Detect which cell encompasses the target text, then output its (x, y) center coordinate. 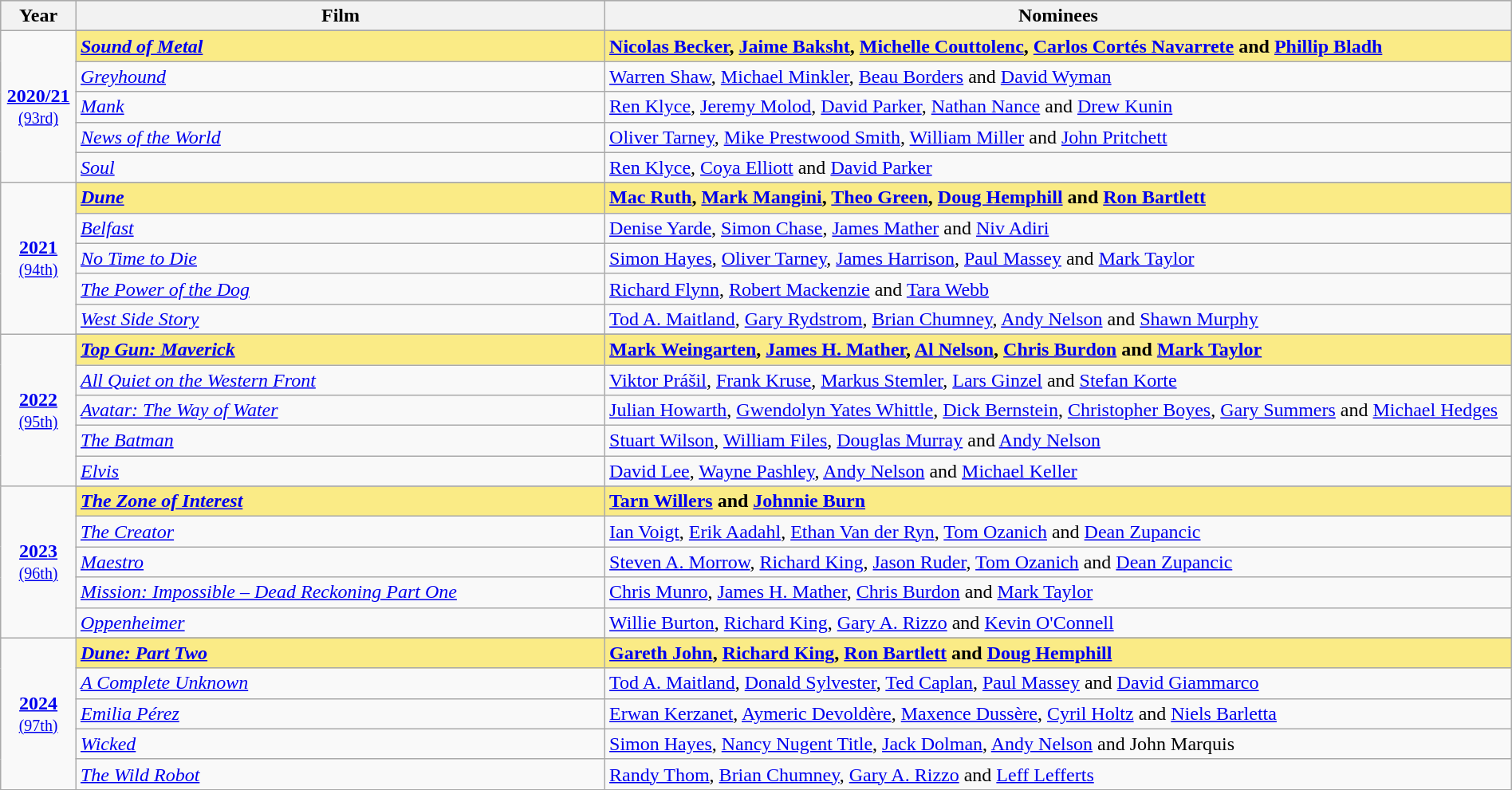
2020/21(93rd) (38, 107)
2022(95th) (38, 410)
Ren Klyce, Jeremy Molod, David Parker, Nathan Nance and Drew Kunin (1059, 107)
Ren Klyce, Coya Elliott and David Parker (1059, 167)
Gareth John, Richard King, Ron Bartlett and Doug Hemphill (1059, 653)
Chris Munro, James H. Mather, Chris Burdon and Mark Taylor (1059, 592)
Film (340, 16)
2023(96th) (38, 562)
Maestro (340, 562)
2024(97th) (38, 713)
Steven A. Morrow, Richard King, Jason Ruder, Tom Ozanich and Dean Zupancic (1059, 562)
Denise Yarde, Simon Chase, James Mather and Niv Adiri (1059, 228)
Tod A. Maitland, Gary Rydstrom, Brian Chumney, Andy Nelson and Shawn Murphy (1059, 319)
All Quiet on the Western Front (340, 380)
West Side Story (340, 319)
No Time to Die (340, 258)
Richard Flynn, Robert Mackenzie and Tara Webb (1059, 289)
Tod A. Maitland, Donald Sylvester, Ted Caplan, Paul Massey and David Giammarco (1059, 683)
Elvis (340, 471)
Tarn Willers and Johnnie Burn (1059, 501)
Dune: Part Two (340, 653)
Dune (340, 198)
Nicolas Becker, Jaime Baksht, Michelle Couttolenc, Carlos Cortés Navarrete and Phillip Bladh (1059, 46)
Stuart Wilson, William Files, Douglas Murray and Andy Nelson (1059, 441)
News of the World (340, 137)
Greyhound (340, 77)
Mission: Impossible – Dead Reckoning Part One (340, 592)
Simon Hayes, Oliver Tarney, James Harrison, Paul Massey and Mark Taylor (1059, 258)
The Zone of Interest (340, 501)
David Lee, Wayne Pashley, Andy Nelson and Michael Keller (1059, 471)
Warren Shaw, Michael Minkler, Beau Borders and David Wyman (1059, 77)
Emilia Pérez (340, 713)
Viktor Prášil, Frank Kruse, Markus Stemler, Lars Ginzel and Stefan Korte (1059, 380)
Nominees (1059, 16)
Mark Weingarten, James H. Mather, Al Nelson, Chris Burdon and Mark Taylor (1059, 349)
Belfast (340, 228)
Mank (340, 107)
Year (38, 16)
Simon Hayes, Nancy Nugent Title, Jack Dolman, Andy Nelson and John Marquis (1059, 744)
Julian Howarth, Gwendolyn Yates Whittle, Dick Bernstein, Christopher Boyes, Gary Summers and Michael Hedges (1059, 411)
The Wild Robot (340, 774)
Sound of Metal (340, 46)
Avatar: The Way of Water (340, 411)
The Power of the Dog (340, 289)
Erwan Kerzanet, Aymeric Devoldère, Maxence Dussère, Cyril Holtz and Niels Barletta (1059, 713)
Wicked (340, 744)
Oliver Tarney, Mike Prestwood Smith, William Miller and John Pritchett (1059, 137)
A Complete Unknown (340, 683)
Randy Thom, Brian Chumney, Gary A. Rizzo and Leff Lefferts (1059, 774)
Top Gun: Maverick (340, 349)
Mac Ruth, Mark Mangini, Theo Green, Doug Hemphill and Ron Bartlett (1059, 198)
The Batman (340, 441)
Ian Voigt, Erik Aadahl, Ethan Van der Ryn, Tom Ozanich and Dean Zupancic (1059, 532)
The Creator (340, 532)
Soul (340, 167)
Willie Burton, Richard King, Gary A. Rizzo and Kevin O'Connell (1059, 623)
Oppenheimer (340, 623)
2021(94th) (38, 258)
